Pinpoint the cell where the given text exists, returning its [X, Y] midpoint coordinate. 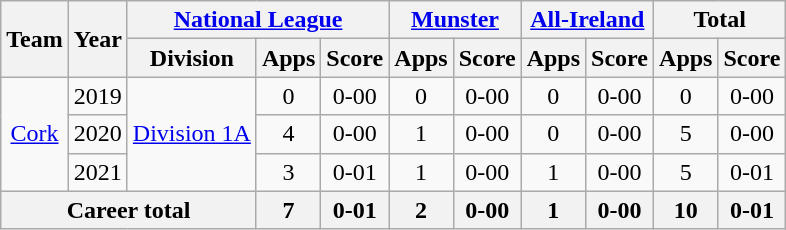
2 [421, 210]
2021 [98, 172]
3 [288, 172]
Munster [455, 20]
2020 [98, 134]
Career total [129, 210]
Total [720, 20]
Division 1A [192, 134]
All-Ireland [587, 20]
2019 [98, 96]
Cork [35, 134]
Team [35, 39]
4 [288, 134]
7 [288, 210]
National League [258, 20]
Year [98, 39]
Division [192, 58]
10 [686, 210]
